Return the [X, Y] coordinate for the center point of the cell that contains the specified text.  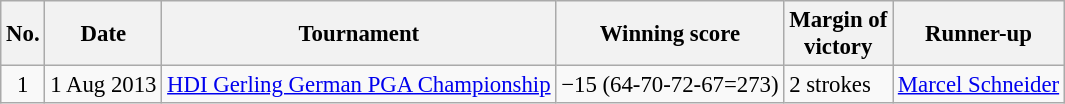
Date [104, 34]
1 Aug 2013 [104, 85]
No. [23, 34]
Runner-up [979, 34]
Winning score [670, 34]
−15 (64-70-72-67=273) [670, 85]
Margin ofvictory [838, 34]
2 strokes [838, 85]
1 [23, 85]
HDI Gerling German PGA Championship [359, 85]
Tournament [359, 34]
Marcel Schneider [979, 85]
